Output the [x, y] coordinate of the center of the cell containing the given text.  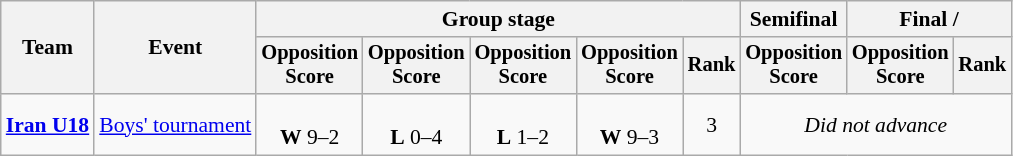
Event [175, 48]
3 [712, 124]
Group stage [498, 19]
Boys' tournament [175, 124]
Did not advance [876, 124]
Semifinal [794, 19]
L 1–2 [524, 124]
Iran U18 [48, 124]
Final / [929, 19]
Team [48, 48]
W 9–3 [630, 124]
L 0–4 [416, 124]
W 9–2 [310, 124]
